Identify which cell holds the provided text, then report its [X, Y] central coordinate. 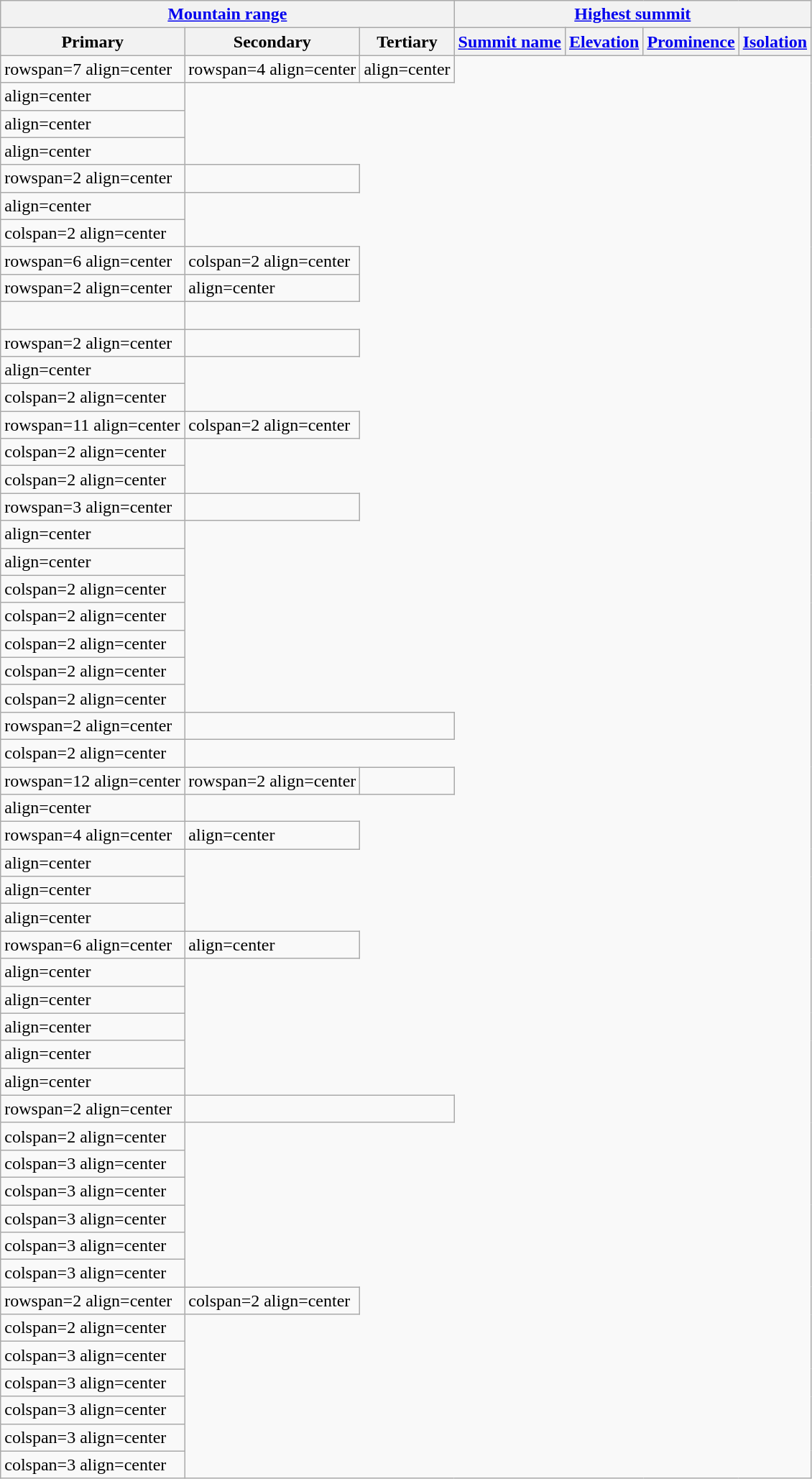
Prominence [691, 42]
rowspan=3 align=center [93, 507]
Tertiary [407, 42]
rowspan=12 align=center [93, 780]
Secondary [272, 42]
Highest summit [632, 14]
Mountain range [227, 14]
Elevation [604, 42]
Isolation [775, 42]
Primary [93, 42]
rowspan=7 align=center [93, 69]
Summit name [509, 42]
rowspan=11 align=center [93, 425]
